Return [X, Y] of the center of cell containing provided text 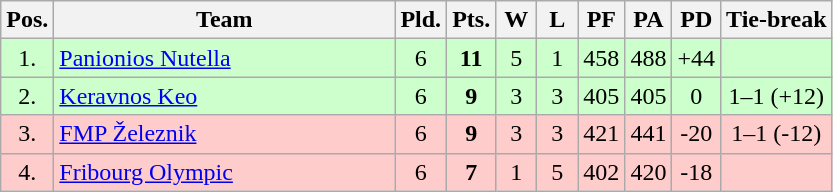
+44 [696, 58]
402 [602, 172]
Panionios Nutella [224, 58]
1. [28, 58]
4. [28, 172]
420 [648, 172]
1–1 (-12) [777, 134]
2. [28, 96]
Team [224, 20]
Keravnos Keo [224, 96]
11 [472, 58]
3. [28, 134]
Tie-break [777, 20]
Fribourg Olympic [224, 172]
Pts. [472, 20]
441 [648, 134]
Pld. [421, 20]
FMP Železnik [224, 134]
-20 [696, 134]
PF [602, 20]
PA [648, 20]
W [516, 20]
0 [696, 96]
-18 [696, 172]
421 [602, 134]
L [558, 20]
488 [648, 58]
7 [472, 172]
458 [602, 58]
Pos. [28, 20]
1–1 (+12) [777, 96]
PD [696, 20]
